Output the [x, y] coordinate of the center of the cell containing the given text.  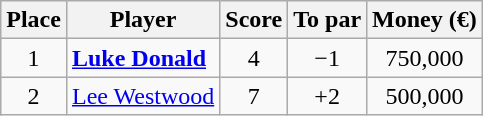
7 [254, 96]
Luke Donald [142, 58]
Money (€) [425, 20]
+2 [328, 96]
Score [254, 20]
Lee Westwood [142, 96]
−1 [328, 58]
Player [142, 20]
500,000 [425, 96]
4 [254, 58]
750,000 [425, 58]
1 [34, 58]
To par [328, 20]
2 [34, 96]
Place [34, 20]
